Capture the cell that displays the provided text and extract its (x, y) central coordinate. 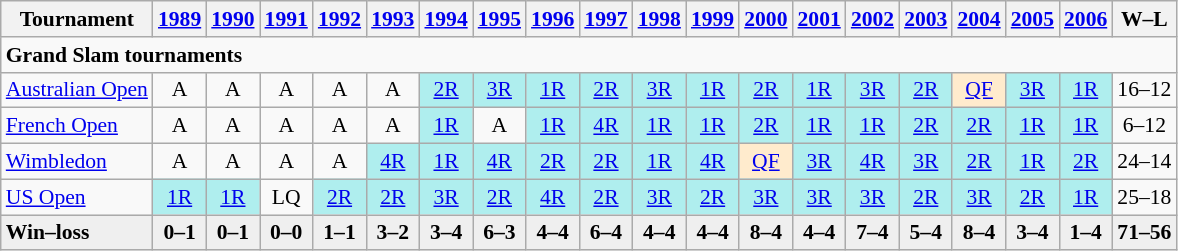
US Open (77, 197)
2002 (872, 19)
2006 (1086, 19)
1998 (660, 19)
25–18 (1144, 197)
LQ (286, 197)
6–4 (606, 233)
1995 (500, 19)
1997 (606, 19)
6–12 (1144, 126)
16–12 (1144, 90)
24–14 (1144, 162)
2005 (1032, 19)
Grand Slam tournaments (589, 55)
1993 (392, 19)
1–1 (340, 233)
1994 (446, 19)
1999 (712, 19)
3–2 (392, 233)
1991 (286, 19)
71–56 (1144, 233)
1992 (340, 19)
1989 (180, 19)
Wimbledon (77, 162)
2004 (978, 19)
W–L (1144, 19)
Tournament (77, 19)
French Open (77, 126)
5–4 (926, 233)
2000 (766, 19)
2001 (820, 19)
1990 (232, 19)
1996 (552, 19)
7–4 (872, 233)
Australian Open (77, 90)
2003 (926, 19)
Win–loss (77, 233)
0–0 (286, 233)
6–3 (500, 233)
1–4 (1086, 233)
